Detect which cell encompasses the target text, then output its [X, Y] center coordinate. 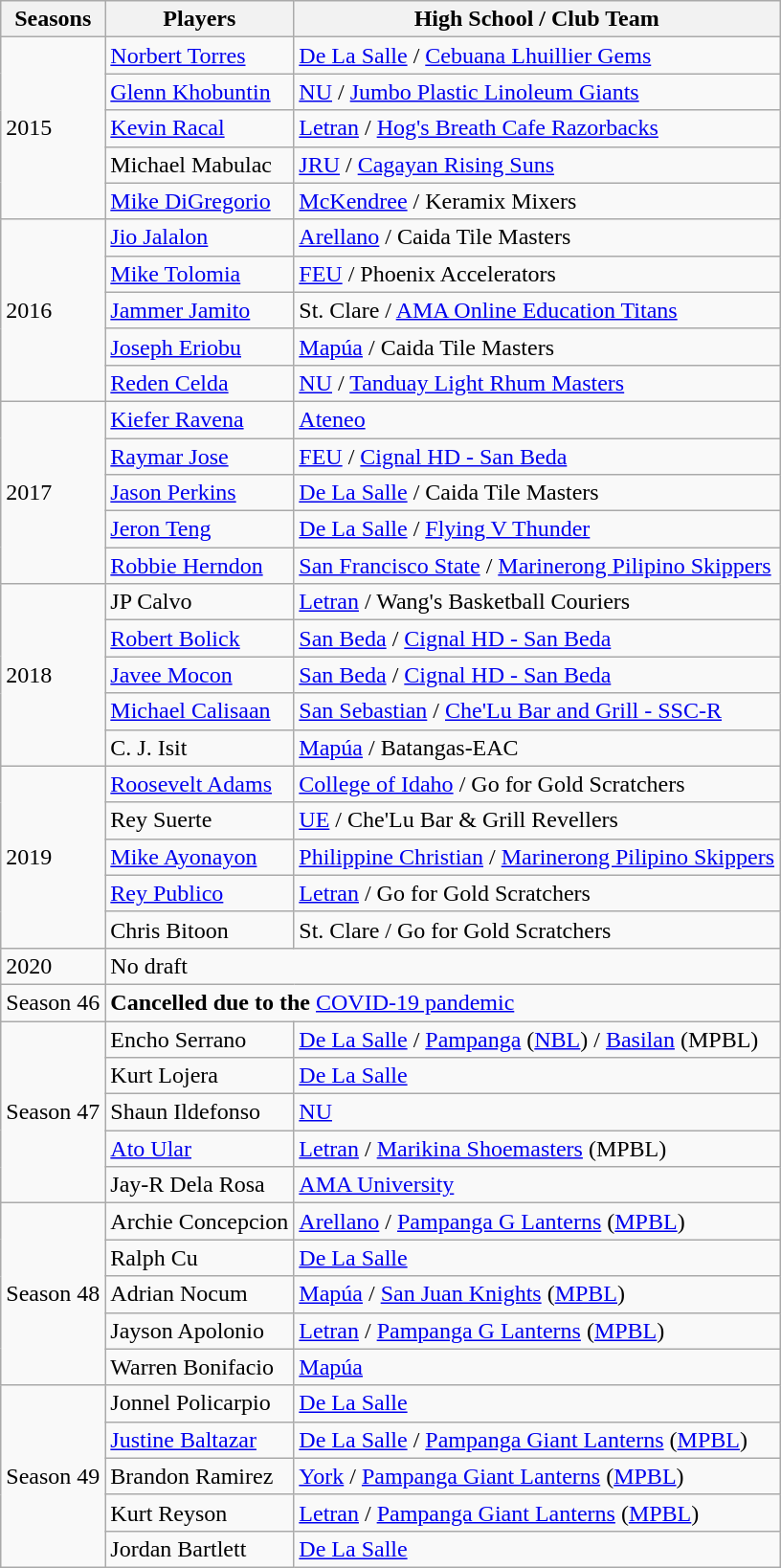
FEU / Phoenix Accelerators [537, 274]
Letran / Wang's Basketball Couriers [537, 602]
Kurt Reyson [199, 1512]
Jammer Jamito [199, 310]
Mapúa [537, 1367]
Cancelled due to the COVID-19 pandemic [442, 1002]
De La Salle / Caida Tile Masters [537, 493]
York / Pampanga Giant Lanterns (MPBL) [537, 1476]
Mapúa / Batangas-EAC [537, 748]
De La Salle / Pampanga Giant Lanterns (MPBL) [537, 1440]
Michael Mabulac [199, 165]
JP Calvo [199, 602]
Mapúa / San Juan Knights (MPBL) [537, 1294]
Kurt Lojera [199, 1076]
FEU / Cignal HD - San Beda [537, 457]
Season 48 [54, 1294]
Jordan Bartlett [199, 1549]
Encho Serrano [199, 1039]
Jayson Apolonio [199, 1331]
Shaun Ildefonso [199, 1112]
Letran / Marikina Shoemasters (MPBL) [537, 1149]
Joseph Eriobu [199, 347]
Glenn Khobuntin [199, 92]
2019 [54, 857]
Brandon Ramirez [199, 1476]
Mike DiGregorio [199, 201]
2017 [54, 492]
Mike Tolomia [199, 274]
De La Salle / Cebuana Lhuillier Gems [537, 56]
Kiefer Ravena [199, 419]
Season 46 [54, 1002]
Season 47 [54, 1111]
Reden Celda [199, 383]
Mapúa / Caida Tile Masters [537, 347]
2020 [54, 966]
Jeron Teng [199, 529]
Raymar Jose [199, 457]
Ato Ular [199, 1149]
Norbert Torres [199, 56]
De La Salle / Flying V Thunder [537, 529]
Letran / Pampanga Giant Lanterns (MPBL) [537, 1512]
Robbie Herndon [199, 566]
C. J. Isit [199, 748]
Seasons [54, 19]
Adrian Nocum [199, 1294]
Roosevelt Adams [199, 784]
Arellano / Caida Tile Masters [537, 237]
St. Clare / Go for Gold Scratchers [537, 930]
Players [199, 19]
2016 [54, 310]
2015 [54, 128]
Jio Jalalon [199, 237]
Rey Publico [199, 893]
Rey Suerte [199, 820]
Jay-R Dela Rosa [199, 1185]
Letran / Hog's Breath Cafe Razorbacks [537, 128]
NU / Tanduay Light Rhum Masters [537, 383]
No draft [442, 966]
Jason Perkins [199, 493]
De La Salle / Pampanga (NBL) / Basilan (MPBL) [537, 1039]
McKendree / Keramix Mixers [537, 201]
High School / Club Team [537, 19]
San Sebastian / Che'Lu Bar and Grill - SSC-R [537, 711]
Letran / Pampanga G Lanterns (MPBL) [537, 1331]
Arellano / Pampanga G Lanterns (MPBL) [537, 1221]
Archie Concepcion [199, 1221]
Robert Bolick [199, 638]
Javee Mocon [199, 675]
Chris Bitoon [199, 930]
Justine Baltazar [199, 1440]
Season 49 [54, 1476]
St. Clare / AMA Online Education Titans [537, 310]
2018 [54, 675]
San Francisco State / Marinerong Pilipino Skippers [537, 566]
Letran / Go for Gold Scratchers [537, 893]
Ateneo [537, 419]
Philippine Christian / Marinerong Pilipino Skippers [537, 857]
Mike Ayonayon [199, 857]
AMA University [537, 1185]
JRU / Cagayan Rising Suns [537, 165]
UE / Che'Lu Bar & Grill Revellers [537, 820]
NU [537, 1112]
Jonnel Policarpio [199, 1403]
Ralph Cu [199, 1258]
College of Idaho / Go for Gold Scratchers [537, 784]
Warren Bonifacio [199, 1367]
NU / Jumbo Plastic Linoleum Giants [537, 92]
Kevin Racal [199, 128]
Michael Calisaan [199, 711]
